From the cell containing the given text, extract its center point as (x, y) coordinate. 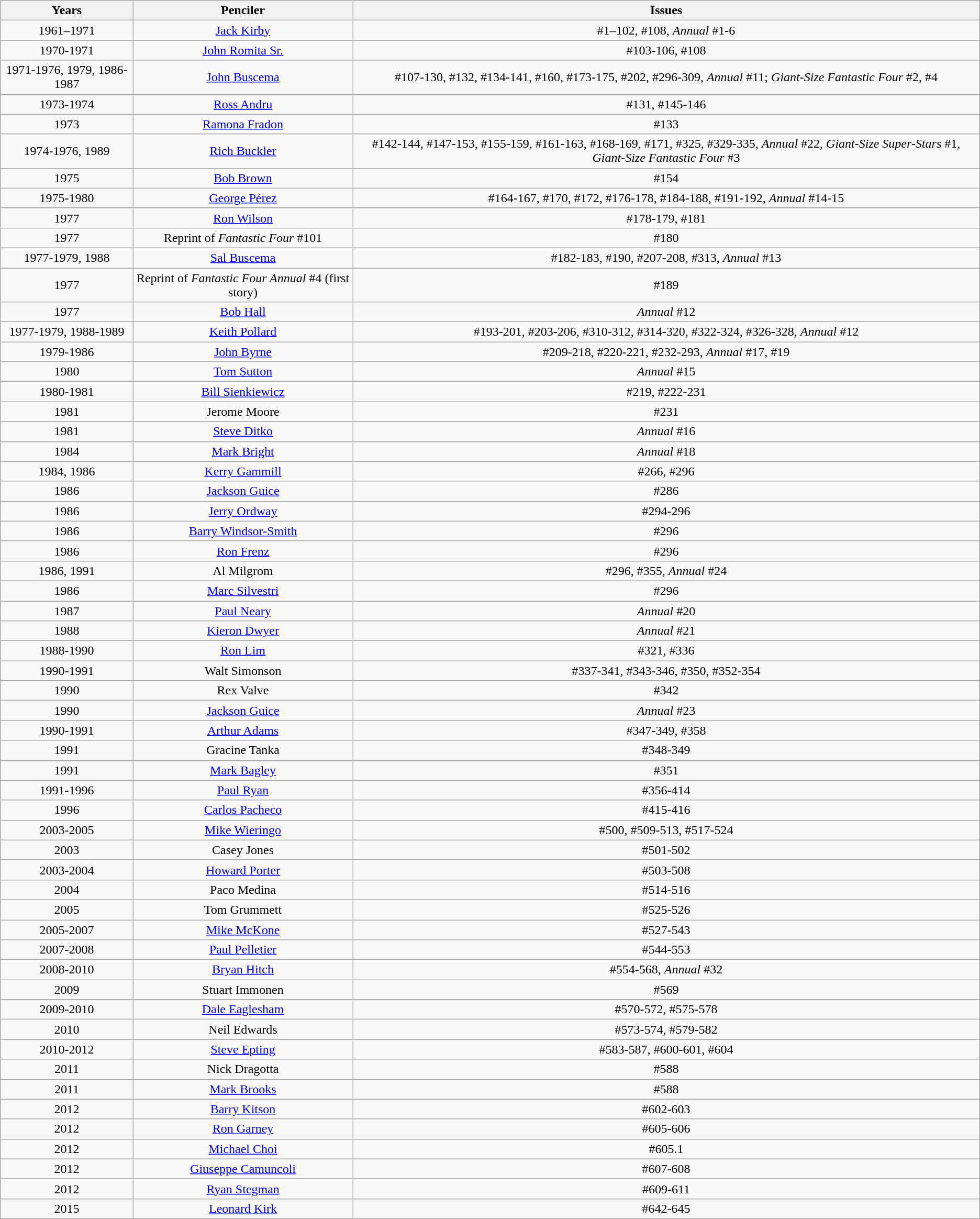
#286 (666, 491)
Ron Garney (243, 1129)
1980 (67, 372)
Mark Brooks (243, 1089)
2003 (67, 850)
Barry Kitson (243, 1109)
#142-144, #147-153, #155-159, #161-163, #168-169, #171, #325, #329-335, Annual #22, Giant-Size Super-Stars #1, Giant-Size Fantastic Four #3 (666, 151)
Keith Pollard (243, 332)
#570-572, #575-578 (666, 1010)
2015 (67, 1209)
1975 (67, 178)
#1–102, #108, Annual #1-6 (666, 30)
1996 (67, 810)
Casey Jones (243, 850)
Rich Buckler (243, 151)
Bryan Hitch (243, 970)
2008-2010 (67, 970)
Years (67, 10)
#131, #145-146 (666, 104)
#178-179, #181 (666, 218)
Al Milgrom (243, 571)
Neil Edwards (243, 1029)
Annual #16 (666, 431)
Annual #15 (666, 372)
1973-1974 (67, 104)
#607-608 (666, 1169)
2003-2005 (67, 830)
John Byrne (243, 352)
Walt Simonson (243, 671)
Ross Andru (243, 104)
1988-1990 (67, 651)
1977-1979, 1988-1989 (67, 332)
Annual #12 (666, 312)
John Buscema (243, 77)
#569 (666, 990)
Michael Choi (243, 1149)
#103-106, #108 (666, 50)
#500, #509-513, #517-524 (666, 830)
1991-1996 (67, 790)
1979-1986 (67, 352)
#605.1 (666, 1149)
1980-1981 (67, 392)
1961–1971 (67, 30)
#107-130, #132, #134-141, #160, #173-175, #202, #296-309, Annual #11; Giant-Size Fantastic Four #2, #4 (666, 77)
Ron Lim (243, 651)
#164-167, #170, #172, #176-178, #184-188, #191-192, Annual #14-15 (666, 198)
Bill Sienkiewicz (243, 392)
John Romita Sr. (243, 50)
Howard Porter (243, 870)
#231 (666, 412)
Paul Neary (243, 611)
George Pérez (243, 198)
#133 (666, 124)
Tom Grummett (243, 910)
#554-568, Annual #32 (666, 970)
Stuart Immonen (243, 990)
#573-574, #579-582 (666, 1029)
#642-645 (666, 1209)
Mark Bright (243, 451)
Paul Ryan (243, 790)
Dale Eaglesham (243, 1010)
Bob Brown (243, 178)
#193-201, #203-206, #310-312, #314-320, #322-324, #326-328, Annual #12 (666, 332)
Kieron Dwyer (243, 631)
2010 (67, 1029)
#415-416 (666, 810)
1973 (67, 124)
Jerome Moore (243, 412)
Annual #21 (666, 631)
2010-2012 (67, 1049)
Annual #18 (666, 451)
Barry Windsor-Smith (243, 531)
1986, 1991 (67, 571)
#356-414 (666, 790)
#337-341, #343-346, #350, #352-354 (666, 671)
#296, #355, Annual #24 (666, 571)
#501-502 (666, 850)
Steve Epting (243, 1049)
1971-1976, 1979, 1986-1987 (67, 77)
#503-508 (666, 870)
Ramona Fradon (243, 124)
#180 (666, 238)
Gracine Tanka (243, 750)
Reprint of Fantastic Four Annual #4 (first story) (243, 285)
2009 (67, 990)
Issues (666, 10)
#514-516 (666, 890)
2005 (67, 910)
#609-611 (666, 1189)
Bob Hall (243, 312)
#182-183, #190, #207-208, #313, Annual #13 (666, 258)
Jerry Ordway (243, 511)
Leonard Kirk (243, 1209)
1977-1979, 1988 (67, 258)
#527-543 (666, 929)
Paco Medina (243, 890)
Mike Wieringo (243, 830)
Paul Pelletier (243, 950)
Marc Silvestri (243, 591)
1970-1971 (67, 50)
#544-553 (666, 950)
#602-603 (666, 1109)
#154 (666, 178)
2005-2007 (67, 929)
1984, 1986 (67, 471)
#348-349 (666, 750)
2004 (67, 890)
Annual #20 (666, 611)
Tom Sutton (243, 372)
Mark Bagley (243, 770)
Penciler (243, 10)
Nick Dragotta (243, 1069)
Steve Ditko (243, 431)
1988 (67, 631)
#347-349, #358 (666, 730)
2009-2010 (67, 1010)
1987 (67, 611)
1984 (67, 451)
Ron Frenz (243, 551)
Arthur Adams (243, 730)
#342 (666, 691)
#294-296 (666, 511)
Jack Kirby (243, 30)
#605-606 (666, 1129)
#189 (666, 285)
2003-2004 (67, 870)
#266, #296 (666, 471)
Giuseppe Camuncoli (243, 1169)
1975-1980 (67, 198)
Annual #23 (666, 711)
Carlos Pacheco (243, 810)
Sal Buscema (243, 258)
2007-2008 (67, 950)
#525-526 (666, 910)
Rex Valve (243, 691)
#351 (666, 770)
#219, #222-231 (666, 392)
#209-218, #220-221, #232-293, Annual #17, #19 (666, 352)
Reprint of Fantastic Four #101 (243, 238)
Mike McKone (243, 929)
#583-587, #600-601, #604 (666, 1049)
Ron Wilson (243, 218)
Ryan Stegman (243, 1189)
#321, #336 (666, 651)
Kerry Gammill (243, 471)
1974-1976, 1989 (67, 151)
